Pinpoint the cell where the given text exists, returning its (X, Y) midpoint coordinate. 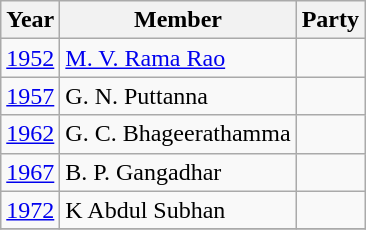
1972 (30, 210)
1952 (30, 58)
Party (330, 20)
B. P. Gangadhar (178, 172)
1962 (30, 134)
Year (30, 20)
1967 (30, 172)
M. V. Rama Rao (178, 58)
G. N. Puttanna (178, 96)
G. C. Bhageerathamma (178, 134)
1957 (30, 96)
K Abdul Subhan (178, 210)
Member (178, 20)
